Pinpoint the cell where the given text exists, returning its [X, Y] midpoint coordinate. 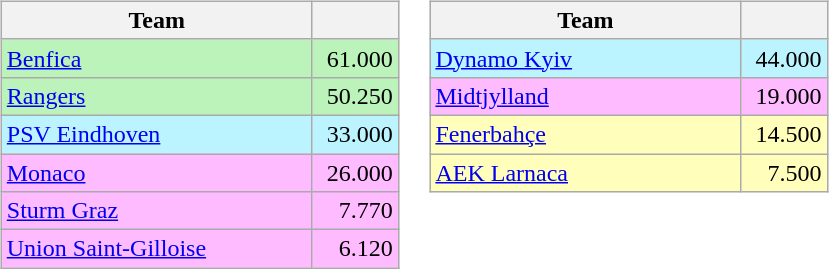
Dynamo Kyiv [586, 58]
Benfica [156, 58]
26.000 [355, 173]
Sturm Graz [156, 211]
33.000 [355, 134]
Monaco [156, 173]
Fenerbahçe [586, 134]
19.000 [784, 96]
7.770 [355, 211]
61.000 [355, 58]
Midtjylland [586, 96]
PSV Eindhoven [156, 134]
7.500 [784, 173]
14.500 [784, 134]
Union Saint-Gilloise [156, 249]
Rangers [156, 96]
50.250 [355, 96]
AEK Larnaca [586, 173]
44.000 [784, 58]
6.120 [355, 249]
